Return the (X, Y) coordinate for the center point of the cell that contains the specified text.  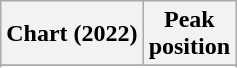
Chart (2022) (72, 34)
Peakposition (189, 34)
